Capture the cell that displays the provided text and extract its [X, Y] central coordinate. 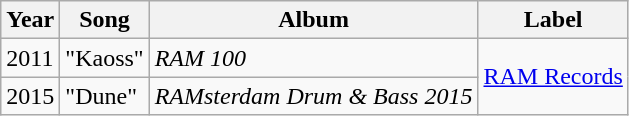
"Kaoss" [104, 58]
2011 [30, 58]
2015 [30, 96]
Label [553, 20]
Song [104, 20]
RAMsterdam Drum & Bass 2015 [314, 96]
RAM Records [553, 77]
Year [30, 20]
"Dune" [104, 96]
RAM 100 [314, 58]
Album [314, 20]
